Capture the cell that displays the provided text and extract its [x, y] central coordinate. 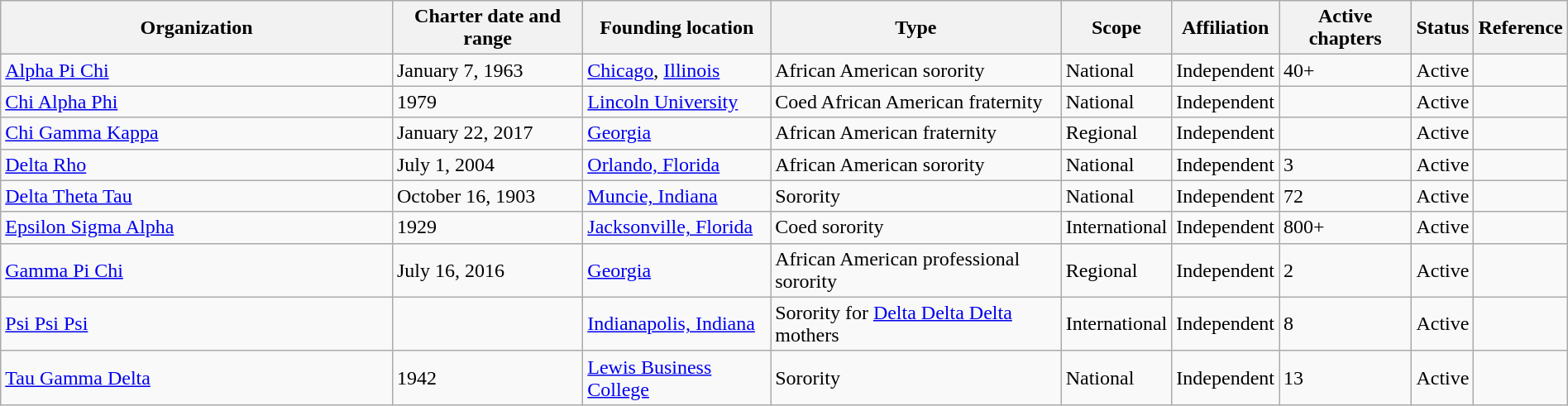
Founding location [676, 28]
January 22, 2017 [487, 133]
Reference [1520, 28]
72 [1345, 196]
8 [1345, 324]
Delta Rho [197, 165]
Delta Theta Tau [197, 196]
Indianapolis, Indiana [676, 324]
Muncie, Indiana [676, 196]
3 [1345, 165]
Alpha Pi Chi [197, 70]
July 1, 2004 [487, 165]
Coed African American fraternity [916, 102]
Chi Gamma Kappa [197, 133]
800+ [1345, 227]
Status [1442, 28]
40+ [1345, 70]
Psi Psi Psi [197, 324]
Coed sorority [916, 227]
Tau Gamma Delta [197, 377]
Jacksonville, Florida [676, 227]
Active chapters [1345, 28]
January 7, 1963 [487, 70]
1942 [487, 377]
1929 [487, 227]
1979 [487, 102]
Chicago, Illinois [676, 70]
Lewis Business College [676, 377]
Scope [1116, 28]
Epsilon Sigma Alpha [197, 227]
African American professional sorority [916, 270]
Lincoln University [676, 102]
Gamma Pi Chi [197, 270]
African American fraternity [916, 133]
13 [1345, 377]
Chi Alpha Phi [197, 102]
Affiliation [1226, 28]
Organization [197, 28]
Type [916, 28]
Sorority for Delta Delta Delta mothers [916, 324]
July 16, 2016 [487, 270]
Orlando, Florida [676, 165]
October 16, 1903 [487, 196]
2 [1345, 270]
Charter date and range [487, 28]
